From the cell containing the given text, extract its center point as [X, Y] coordinate. 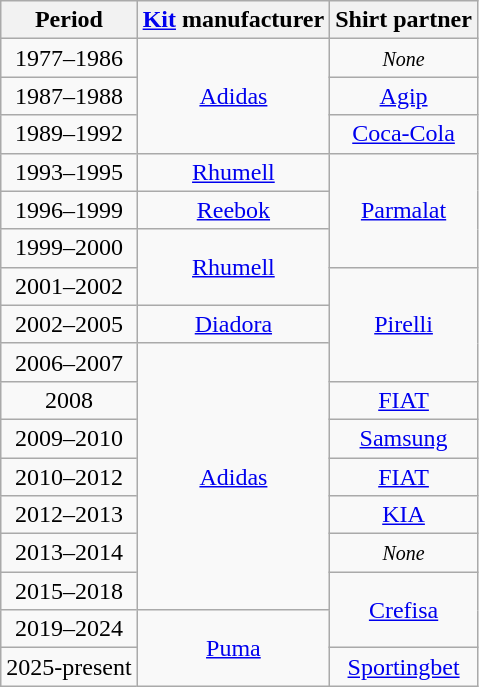
KIA [404, 515]
Pirelli [404, 324]
1987–1988 [69, 96]
Agip [404, 96]
1996–1999 [69, 210]
2008 [69, 400]
Puma [234, 648]
Samsung [404, 438]
2012–2013 [69, 515]
2006–2007 [69, 362]
Shirt partner [404, 20]
Reebok [234, 210]
2009–2010 [69, 438]
2001–2002 [69, 286]
Crefisa [404, 610]
2002–2005 [69, 324]
Sportingbet [404, 667]
2013–2014 [69, 553]
Diadora [234, 324]
1993–1995 [69, 172]
1989–1992 [69, 134]
1999–2000 [69, 248]
Parmalat [404, 210]
Coca-Cola [404, 134]
2015–2018 [69, 591]
2025-present [69, 667]
1977–1986 [69, 58]
2010–2012 [69, 477]
Period [69, 20]
Kit manufacturer [234, 20]
2019–2024 [69, 629]
